Output the [x, y] coordinate of the center of the cell containing the given text.  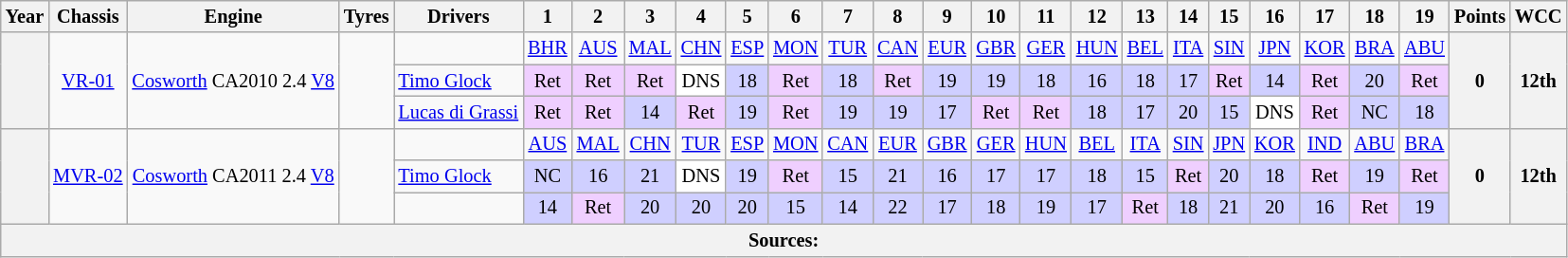
3 [650, 16]
22 [898, 208]
8 [898, 16]
1 [548, 16]
Cosworth CA2010 2.4 V8 [233, 80]
Points [1480, 16]
2 [599, 16]
Chassis [87, 16]
IND [1325, 144]
Engine [233, 16]
10 [996, 16]
9 [947, 16]
13 [1145, 16]
Year [25, 16]
Tyres [367, 16]
VR-01 [87, 80]
4 [701, 16]
Cosworth CA2011 2.4 V8 [233, 176]
11 [1046, 16]
MVR-02 [87, 176]
12 [1097, 16]
WCC [1539, 16]
Lucas di Grassi [459, 112]
5 [747, 16]
BHR [548, 48]
6 [796, 16]
7 [847, 16]
Drivers [459, 16]
Sources: [784, 240]
